Provide the [x, y] coordinate of the cell's center where the given text is located.  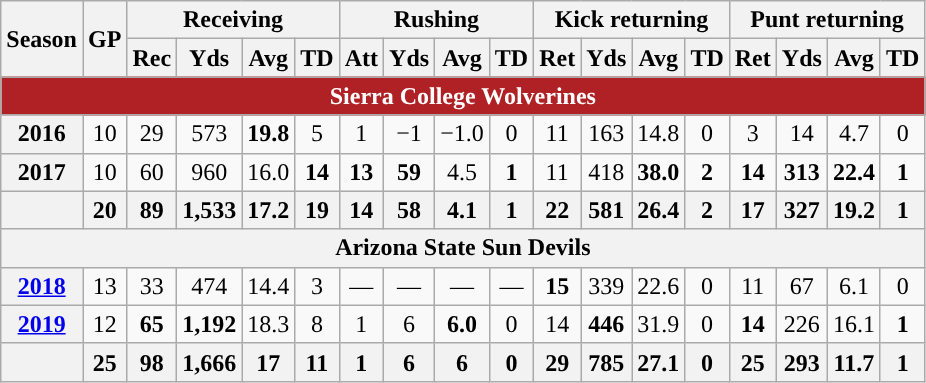
1,533 [210, 210]
293 [802, 362]
Arizona State Sun Devils [463, 248]
Season [42, 39]
31.9 [658, 324]
38.0 [658, 172]
6.1 [854, 286]
6.0 [462, 324]
15 [558, 286]
−1.0 [462, 134]
20 [104, 210]
Rec [152, 58]
22.6 [658, 286]
17.2 [268, 210]
785 [606, 362]
19.8 [268, 134]
33 [152, 286]
67 [802, 286]
573 [210, 134]
Rushing [436, 20]
18.3 [268, 324]
12 [104, 324]
Sierra College Wolverines [463, 96]
Att [361, 58]
Kick returning [632, 20]
5 [317, 134]
960 [210, 172]
19.2 [854, 210]
22.4 [854, 172]
4.5 [462, 172]
98 [152, 362]
GP [104, 39]
2018 [42, 286]
14.8 [658, 134]
Punt returning [827, 20]
226 [802, 324]
339 [606, 286]
446 [606, 324]
2016 [42, 134]
65 [152, 324]
313 [802, 172]
16.0 [268, 172]
58 [410, 210]
2017 [42, 172]
22 [558, 210]
26.4 [658, 210]
327 [802, 210]
4.1 [462, 210]
Receiving [233, 20]
59 [410, 172]
1,666 [210, 362]
11.7 [854, 362]
8 [317, 324]
1,192 [210, 324]
27.1 [658, 362]
474 [210, 286]
89 [152, 210]
19 [317, 210]
2019 [42, 324]
60 [152, 172]
4.7 [854, 134]
16.1 [854, 324]
−1 [410, 134]
581 [606, 210]
418 [606, 172]
14.4 [268, 286]
163 [606, 134]
